Provide the (x, y) coordinate of the cell's center where the given text is located.  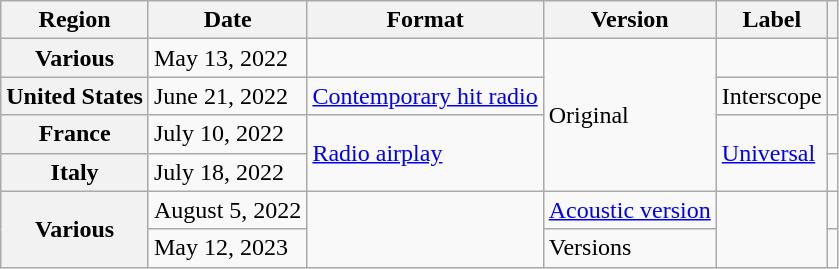
Acoustic version (630, 210)
July 18, 2022 (227, 172)
Region (75, 20)
Italy (75, 172)
Universal (772, 153)
Versions (630, 248)
Label (772, 20)
May 13, 2022 (227, 58)
France (75, 134)
June 21, 2022 (227, 96)
Contemporary hit radio (425, 96)
Interscope (772, 96)
Date (227, 20)
Original (630, 115)
July 10, 2022 (227, 134)
United States (75, 96)
August 5, 2022 (227, 210)
Format (425, 20)
May 12, 2023 (227, 248)
Version (630, 20)
Radio airplay (425, 153)
